Return (X, Y) of the center of cell containing provided text 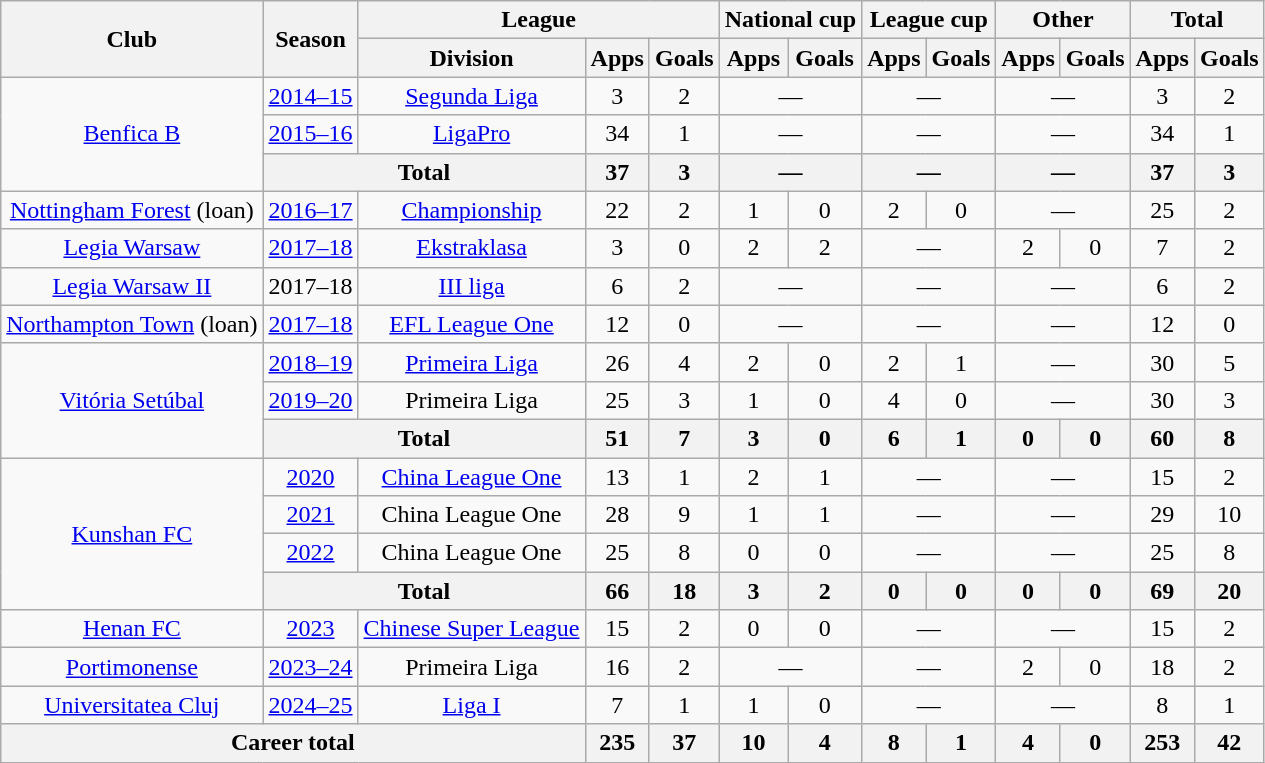
22 (617, 210)
LigaPro (472, 134)
2018–19 (310, 362)
Nottingham Forest (loan) (132, 210)
Henan FC (132, 629)
Division (472, 58)
Ekstraklasa (472, 248)
66 (617, 591)
28 (617, 515)
5 (1229, 362)
Other (1063, 20)
Season (310, 39)
29 (1162, 515)
2016–17 (310, 210)
Legia Warsaw II (132, 286)
2015–16 (310, 134)
235 (617, 743)
National cup (790, 20)
60 (1162, 438)
2023–24 (310, 667)
2023 (310, 629)
League cup (929, 20)
20 (1229, 591)
III liga (472, 286)
Vitória Setúbal (132, 400)
Career total (293, 743)
253 (1162, 743)
EFL League One (472, 324)
69 (1162, 591)
2020 (310, 477)
42 (1229, 743)
Liga I (472, 705)
Chinese Super League (472, 629)
League (538, 20)
Northampton Town (loan) (132, 324)
13 (617, 477)
Benfica B (132, 134)
Universitatea Cluj (132, 705)
Kunshan FC (132, 534)
Legia Warsaw (132, 248)
2021 (310, 515)
2019–20 (310, 400)
Portimonense (132, 667)
9 (684, 515)
16 (617, 667)
Championship (472, 210)
26 (617, 362)
51 (617, 438)
2022 (310, 553)
Segunda Liga (472, 96)
2024–25 (310, 705)
2014–15 (310, 96)
Club (132, 39)
